Scan for the cell matching the given text and deliver its (x, y) coordinate at center. 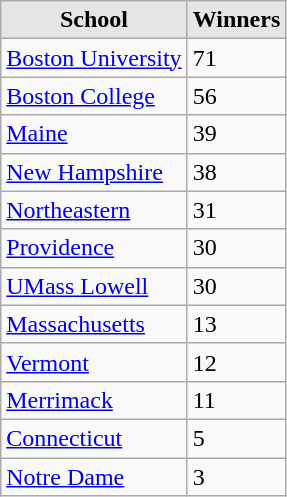
Northeastern (94, 210)
38 (236, 172)
13 (236, 324)
31 (236, 210)
Massachusetts (94, 324)
5 (236, 438)
Merrimack (94, 400)
Boston University (94, 58)
Winners (236, 20)
3 (236, 477)
71 (236, 58)
12 (236, 362)
Vermont (94, 362)
UMass Lowell (94, 286)
Connecticut (94, 438)
Boston College (94, 96)
Maine (94, 134)
Providence (94, 248)
56 (236, 96)
39 (236, 134)
Notre Dame (94, 477)
School (94, 20)
New Hampshire (94, 172)
11 (236, 400)
